Determine the (x, y) coordinate at the center of the cell enclosing the given text.  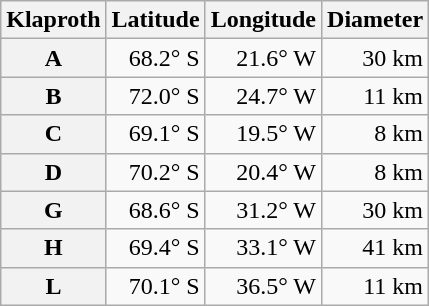
31.2° W (263, 210)
41 km (376, 248)
72.0° S (156, 96)
D (54, 172)
B (54, 96)
20.4° W (263, 172)
70.2° S (156, 172)
19.5° W (263, 134)
A (54, 58)
24.7° W (263, 96)
21.6° W (263, 58)
69.1° S (156, 134)
Latitude (156, 20)
69.4° S (156, 248)
Longitude (263, 20)
33.1° W (263, 248)
H (54, 248)
68.6° S (156, 210)
C (54, 134)
L (54, 286)
Diameter (376, 20)
G (54, 210)
68.2° S (156, 58)
36.5° W (263, 286)
Klaproth (54, 20)
70.1° S (156, 286)
